Identify which cell holds the provided text, then report its (X, Y) central coordinate. 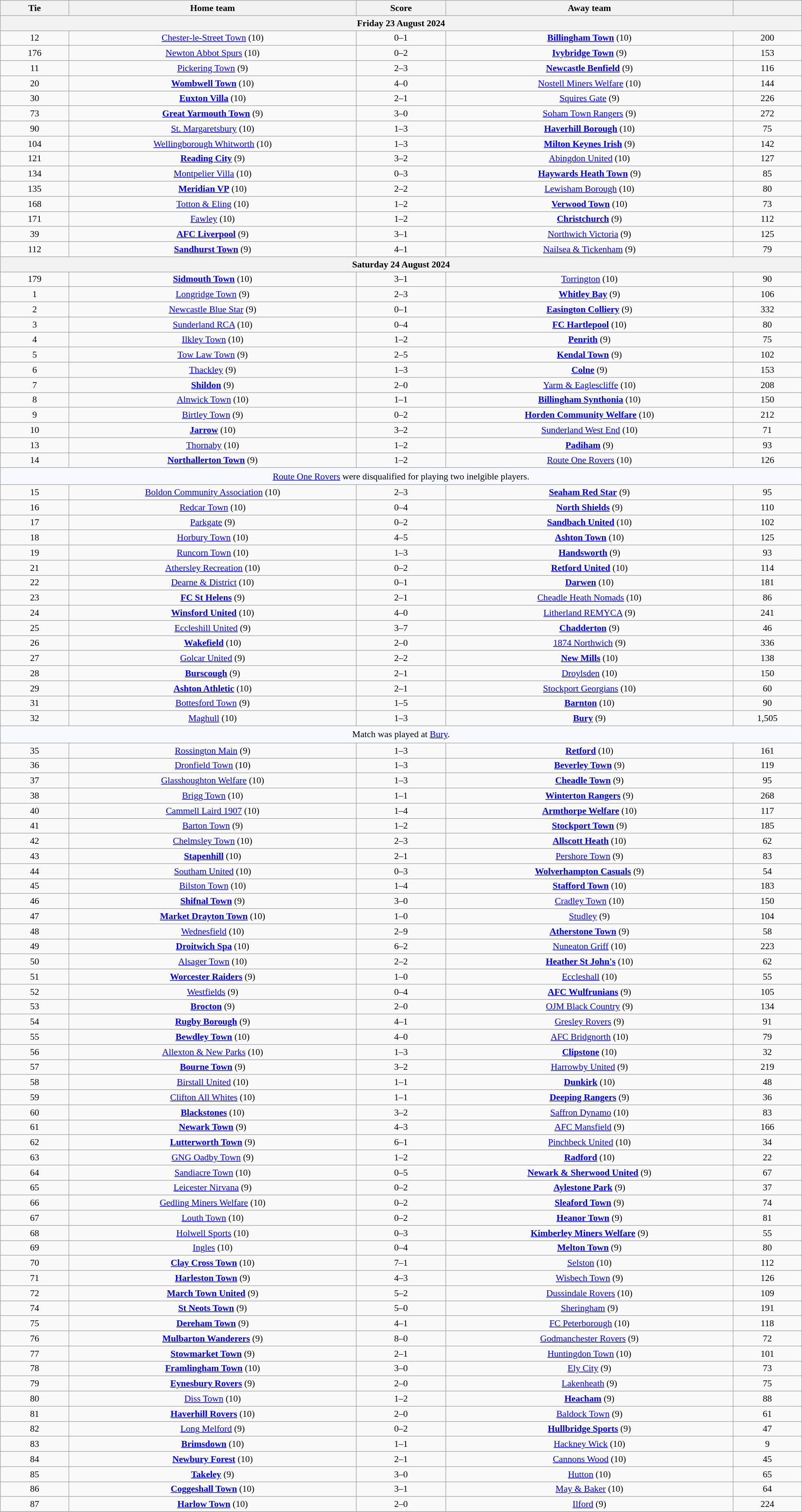
Eccleshall (10) (590, 977)
Hullbridge Sports (9) (590, 1429)
Alsager Town (10) (212, 962)
Handsworth (9) (590, 553)
Stockport Georgians (10) (590, 689)
171 (35, 219)
Euxton Villa (10) (212, 99)
121 (35, 159)
39 (35, 234)
Selston (10) (590, 1263)
Pickering Town (9) (212, 69)
Rugby Borough (9) (212, 1022)
191 (767, 1308)
50 (35, 962)
Match was played at Bury. (401, 735)
Seaham Red Star (9) (590, 493)
8–0 (401, 1338)
Newark Town (9) (212, 1127)
Takeley (9) (212, 1474)
Harlow Town (10) (212, 1504)
Abingdon United (10) (590, 159)
Heather St John's (10) (590, 962)
77 (35, 1354)
2–5 (401, 355)
Sidmouth Town (10) (212, 279)
336 (767, 643)
116 (767, 69)
Tie (35, 8)
138 (767, 658)
Athersley Recreation (10) (212, 568)
Score (401, 8)
Pershore Town (9) (590, 856)
Montpelier Villa (10) (212, 174)
Louth Town (10) (212, 1218)
28 (35, 673)
208 (767, 385)
Bourne Town (9) (212, 1067)
2 (35, 310)
AFC Liverpool (9) (212, 234)
Squires Gate (9) (590, 99)
Newton Abbot Spurs (10) (212, 53)
Worcester Raiders (9) (212, 977)
11 (35, 69)
Chadderton (9) (590, 628)
82 (35, 1429)
Ilford (9) (590, 1504)
226 (767, 99)
119 (767, 766)
Litherland REMYCA (9) (590, 613)
Gresley Rovers (9) (590, 1022)
Billingham Synthonia (10) (590, 400)
Cheadle Town (9) (590, 781)
87 (35, 1504)
Verwood Town (10) (590, 204)
Shildon (9) (212, 385)
183 (767, 886)
1–5 (401, 703)
Nailsea & Tickenham (9) (590, 249)
29 (35, 689)
7 (35, 385)
66 (35, 1203)
3–7 (401, 628)
Lakenheath (9) (590, 1384)
Northallerton Town (9) (212, 460)
Newbury Forest (10) (212, 1459)
Winsford United (10) (212, 613)
Deeping Rangers (9) (590, 1097)
Huntingdon Town (10) (590, 1354)
12 (35, 38)
69 (35, 1248)
Hutton (10) (590, 1474)
21 (35, 568)
Alnwick Town (10) (212, 400)
Blackstones (10) (212, 1113)
42 (35, 841)
Ashton Town (10) (590, 538)
St. Margaretsbury (10) (212, 129)
Whitley Bay (9) (590, 295)
Cammell Laird 1907 (10) (212, 811)
Reading City (9) (212, 159)
Route One Rovers were disqualified for playing two inelgible players. (401, 476)
Eccleshill United (9) (212, 628)
GNG Oadby Town (9) (212, 1158)
Stapenhill (10) (212, 856)
51 (35, 977)
Droylsden (10) (590, 673)
Coggeshall Town (10) (212, 1489)
1874 Northwich (9) (590, 643)
Bilston Town (10) (212, 886)
FC Peterborough (10) (590, 1324)
7–1 (401, 1263)
Newark & Sherwood United (9) (590, 1173)
Darwen (10) (590, 583)
Westfields (9) (212, 992)
Milton Keynes Irish (9) (590, 144)
Fawley (10) (212, 219)
84 (35, 1459)
223 (767, 947)
Sandiacre Town (10) (212, 1173)
Atherstone Town (9) (590, 931)
Sheringham (9) (590, 1308)
Cheadle Heath Nomads (10) (590, 598)
78 (35, 1369)
135 (35, 189)
Dunkirk (10) (590, 1082)
Padiham (9) (590, 445)
Golcar United (9) (212, 658)
Ivybridge Town (9) (590, 53)
Godmanchester Rovers (9) (590, 1338)
142 (767, 144)
Holwell Sports (10) (212, 1233)
Radford (10) (590, 1158)
Ingles (10) (212, 1248)
Dereham Town (9) (212, 1324)
Wednesfield (10) (212, 931)
Newcastle Benfield (9) (590, 69)
52 (35, 992)
Long Melford (9) (212, 1429)
18 (35, 538)
20 (35, 83)
105 (767, 992)
6–2 (401, 947)
15 (35, 493)
Leicester Nirvana (9) (212, 1188)
Horden Community Welfare (10) (590, 415)
Sunderland RCA (10) (212, 325)
Kendal Town (9) (590, 355)
Gedling Miners Welfare (10) (212, 1203)
40 (35, 811)
332 (767, 310)
Runcorn Town (10) (212, 553)
Stowmarket Town (9) (212, 1354)
212 (767, 415)
Allexton & New Parks (10) (212, 1052)
Droitwich Spa (10) (212, 947)
Allscott Heath (10) (590, 841)
Nuneaton Griff (10) (590, 947)
New Mills (10) (590, 658)
Jarrow (10) (212, 430)
Burscough (9) (212, 673)
May & Baker (10) (590, 1489)
Easington Colliery (9) (590, 310)
Wellingborough Whitworth (10) (212, 144)
30 (35, 99)
26 (35, 643)
Meridian VP (10) (212, 189)
Framlingham Town (10) (212, 1369)
Sandhurst Town (9) (212, 249)
Clifton All Whites (10) (212, 1097)
101 (767, 1354)
Soham Town Rangers (9) (590, 114)
Kimberley Miners Welfare (9) (590, 1233)
Market Drayton Town (10) (212, 917)
Dronfield Town (10) (212, 766)
68 (35, 1233)
Diss Town (10) (212, 1399)
Aylestone Park (9) (590, 1188)
27 (35, 658)
March Town United (9) (212, 1293)
Thackley (9) (212, 370)
Baldock Town (9) (590, 1414)
Ely City (9) (590, 1369)
Sandbach United (10) (590, 523)
272 (767, 114)
19 (35, 553)
Route One Rovers (10) (590, 460)
Lewisham Borough (10) (590, 189)
91 (767, 1022)
Haywards Heath Town (9) (590, 174)
Thornaby (10) (212, 445)
6 (35, 370)
FC St Helens (9) (212, 598)
63 (35, 1158)
Stafford Town (10) (590, 886)
109 (767, 1293)
Bottesford Town (9) (212, 703)
AFC Bridgnorth (10) (590, 1037)
16 (35, 507)
181 (767, 583)
144 (767, 83)
Pinchbeck United (10) (590, 1143)
Clay Cross Town (10) (212, 1263)
Retford United (10) (590, 568)
Dearne & District (10) (212, 583)
Chelmsley Town (10) (212, 841)
161 (767, 751)
FC Hartlepool (10) (590, 325)
Birstall United (10) (212, 1082)
Saffron Dynamo (10) (590, 1113)
Bury (9) (590, 719)
41 (35, 826)
70 (35, 1263)
Nostell Miners Welfare (10) (590, 83)
North Shields (9) (590, 507)
AFC Wulfrunians (9) (590, 992)
Wisbech Town (9) (590, 1278)
Haverhill Borough (10) (590, 129)
Winterton Rangers (9) (590, 796)
168 (35, 204)
Glasshoughton Welfare (10) (212, 781)
14 (35, 460)
49 (35, 947)
Ashton Athletic (10) (212, 689)
118 (767, 1324)
106 (767, 295)
241 (767, 613)
Heanor Town (9) (590, 1218)
Colne (9) (590, 370)
224 (767, 1504)
53 (35, 1007)
88 (767, 1399)
Northwich Victoria (9) (590, 234)
200 (767, 38)
34 (767, 1143)
56 (35, 1052)
Mulbarton Wanderers (9) (212, 1338)
10 (35, 430)
Torrington (10) (590, 279)
Redcar Town (10) (212, 507)
57 (35, 1067)
Tow Law Town (9) (212, 355)
1 (35, 295)
Friday 23 August 2024 (401, 23)
Christchurch (9) (590, 219)
Saturday 24 August 2024 (401, 264)
Clipstone (10) (590, 1052)
Dussindale Rovers (10) (590, 1293)
Wakefield (10) (212, 643)
Cradley Town (10) (590, 901)
Heacham (9) (590, 1399)
Barnton (10) (590, 703)
Home team (212, 8)
Harleston Town (9) (212, 1278)
Wolverhampton Casuals (9) (590, 871)
Armthorpe Welfare (10) (590, 811)
24 (35, 613)
Southam United (10) (212, 871)
43 (35, 856)
AFC Mansfield (9) (590, 1127)
Melton Town (9) (590, 1248)
Longridge Town (9) (212, 295)
31 (35, 703)
166 (767, 1127)
0–5 (401, 1173)
Rossington Main (9) (212, 751)
3 (35, 325)
23 (35, 598)
4–5 (401, 538)
4 (35, 340)
219 (767, 1067)
Beverley Town (9) (590, 766)
Away team (590, 8)
179 (35, 279)
185 (767, 826)
Great Yarmouth Town (9) (212, 114)
Hackney Wick (10) (590, 1444)
Lutterworth Town (9) (212, 1143)
Shifnal Town (9) (212, 901)
Haverhill Rovers (10) (212, 1414)
Chester-le-Street Town (10) (212, 38)
Retford (10) (590, 751)
Boldon Community Association (10) (212, 493)
Sleaford Town (9) (590, 1203)
OJM Black Country (9) (590, 1007)
44 (35, 871)
38 (35, 796)
5–0 (401, 1308)
25 (35, 628)
127 (767, 159)
Penrith (9) (590, 340)
5 (35, 355)
5–2 (401, 1293)
Stockport Town (9) (590, 826)
Bewdley Town (10) (212, 1037)
2–9 (401, 931)
Billingham Town (10) (590, 38)
St Neots Town (9) (212, 1308)
Wombwell Town (10) (212, 83)
110 (767, 507)
Brimsdown (10) (212, 1444)
1,505 (767, 719)
Studley (9) (590, 917)
Ilkley Town (10) (212, 340)
Barton Town (9) (212, 826)
Totton & Eling (10) (212, 204)
76 (35, 1338)
Sunderland West End (10) (590, 430)
117 (767, 811)
176 (35, 53)
Cannons Wood (10) (590, 1459)
Eynesbury Rovers (9) (212, 1384)
Brigg Town (10) (212, 796)
Horbury Town (10) (212, 538)
Harrowby United (9) (590, 1067)
Brocton (9) (212, 1007)
13 (35, 445)
6–1 (401, 1143)
114 (767, 568)
59 (35, 1097)
Maghull (10) (212, 719)
Parkgate (9) (212, 523)
Birtley Town (9) (212, 415)
Newcastle Blue Star (9) (212, 310)
8 (35, 400)
268 (767, 796)
35 (35, 751)
17 (35, 523)
Yarm & Eaglescliffe (10) (590, 385)
